Return the [X, Y] coordinate for the center point of the cell that contains the specified text.  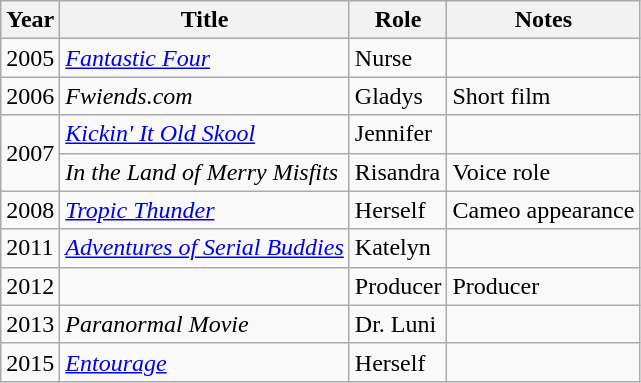
2011 [30, 248]
2007 [30, 153]
Short film [544, 96]
2015 [30, 362]
Katelyn [398, 248]
Adventures of Serial Buddies [204, 248]
Cameo appearance [544, 210]
Risandra [398, 172]
Role [398, 20]
In the Land of Merry Misfits [204, 172]
2005 [30, 58]
Voice role [544, 172]
Kickin' It Old Skool [204, 134]
2008 [30, 210]
Gladys [398, 96]
Dr. Luni [398, 324]
Fwiends.com [204, 96]
2013 [30, 324]
2012 [30, 286]
Tropic Thunder [204, 210]
Paranormal Movie [204, 324]
Entourage [204, 362]
Jennifer [398, 134]
Title [204, 20]
Fantastic Four [204, 58]
2006 [30, 96]
Year [30, 20]
Nurse [398, 58]
Notes [544, 20]
